Determine the (x, y) coordinate at the center of the cell enclosing the given text.  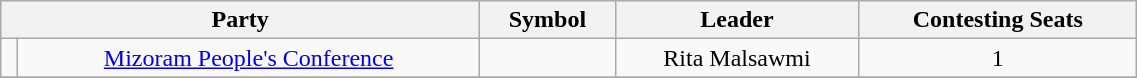
1 (998, 58)
Rita Malsawmi (736, 58)
Mizoram People's Conference (249, 58)
Party (240, 20)
Leader (736, 20)
Contesting Seats (998, 20)
Symbol (548, 20)
